Provide the [X, Y] coordinate of the cell's center where the given text is located.  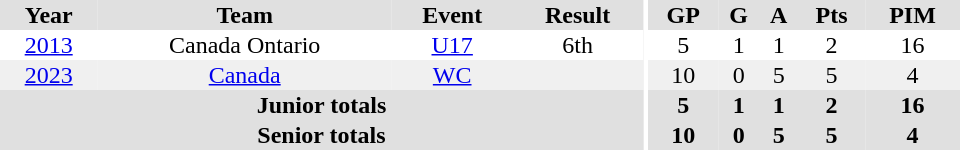
Canada Ontario [244, 45]
Junior totals [322, 105]
U17 [452, 45]
Event [452, 15]
Pts [832, 15]
G [738, 15]
Canada [244, 75]
2023 [48, 75]
Team [244, 15]
A [778, 15]
6th [578, 45]
PIM [912, 15]
WC [452, 75]
2013 [48, 45]
GP [684, 15]
Senior totals [322, 135]
Year [48, 15]
Result [578, 15]
